Return the [x, y] coordinate for the center point of the cell that contains the specified text.  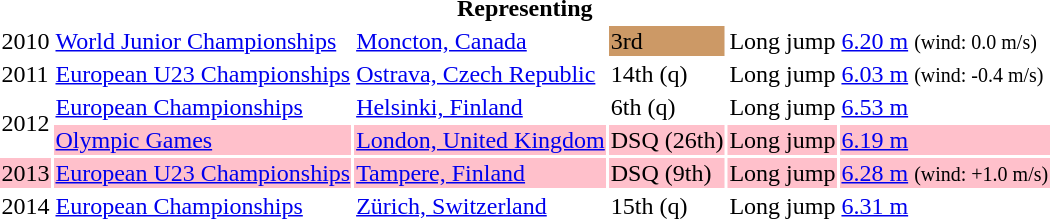
Tampere, Finland [481, 173]
Olympic Games [203, 140]
Helsinki, Finland [481, 107]
2011 [26, 74]
6.20 m (wind: 0.0 m/s) [945, 41]
Ostrava, Czech Republic [481, 74]
6.28 m (wind: +1.0 m/s) [945, 173]
2012 [26, 124]
DSQ (9th) [667, 173]
DSQ (26th) [667, 140]
6.03 m (wind: -0.4 m/s) [945, 74]
London, United Kingdom [481, 140]
6.19 m [945, 140]
3rd [667, 41]
14th (q) [667, 74]
Moncton, Canada [481, 41]
European Championships [203, 107]
6.53 m [945, 107]
2013 [26, 173]
2010 [26, 41]
World Junior Championships [203, 41]
6th (q) [667, 107]
